Scan for the cell matching the given text and deliver its [X, Y] coordinate at center. 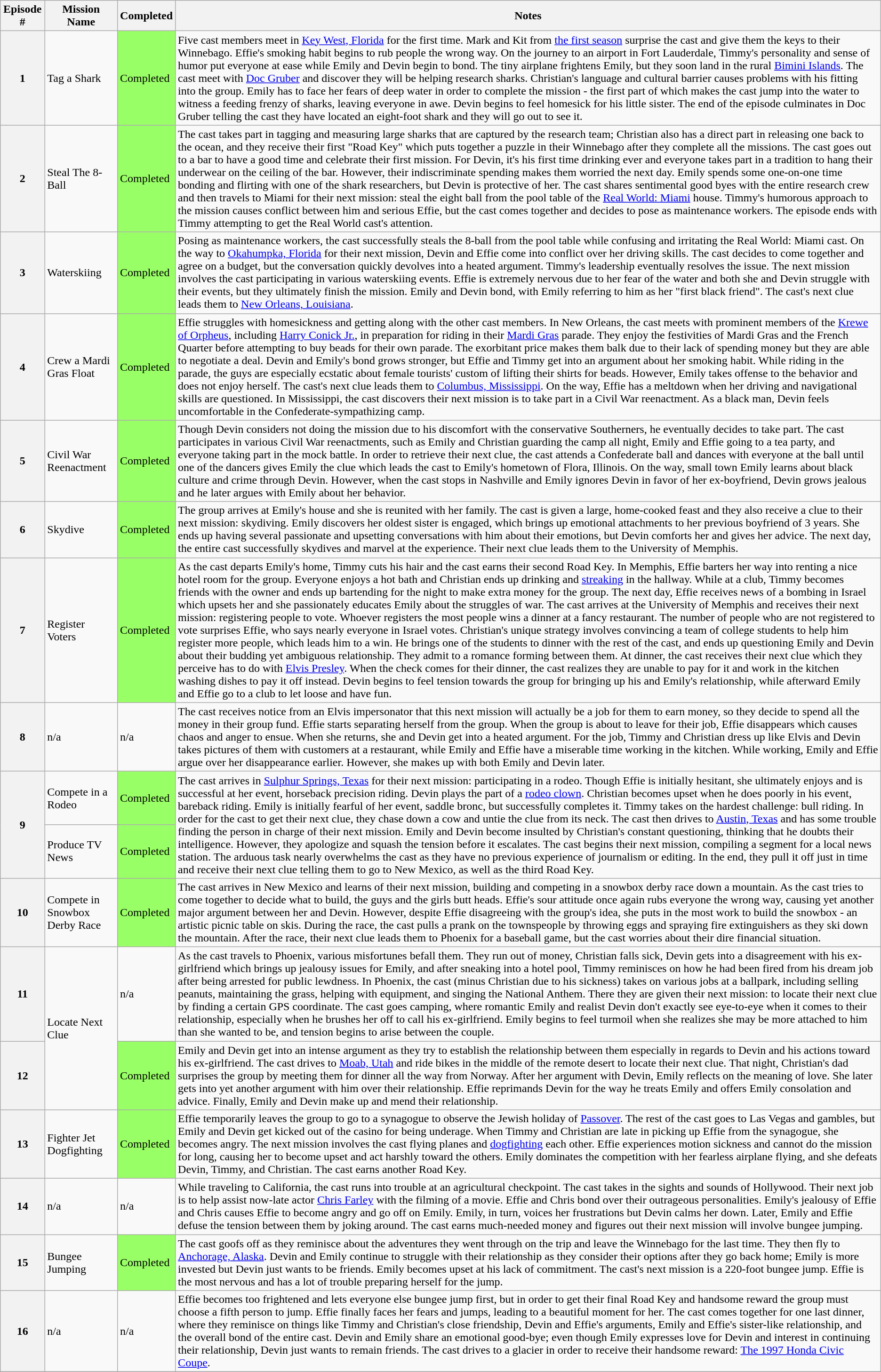
Fighter Jet Dogfighting [81, 1144]
Waterskiing [81, 273]
5 [23, 461]
13 [23, 1144]
15 [23, 1263]
7 [23, 630]
8 [23, 737]
9 [23, 824]
3 [23, 273]
12 [23, 1075]
Skydive [81, 530]
6 [23, 530]
Bungee Jumping [81, 1263]
Civil War Reenactment [81, 461]
Compete in Snowbox Derby Race [81, 912]
Tag a Shark [81, 78]
Locate Next Clue [81, 1028]
Produce TV News [81, 852]
Compete in a Rodeo [81, 798]
Register Voters [81, 630]
1 [23, 78]
16 [23, 1332]
Mission Name [81, 16]
Notes [528, 16]
Episode # [23, 16]
4 [23, 367]
10 [23, 912]
11 [23, 994]
2 [23, 179]
Crew a Mardi Gras Float [81, 367]
14 [23, 1206]
Steal The 8-Ball [81, 179]
